Return (X, Y) of the center of cell containing provided text 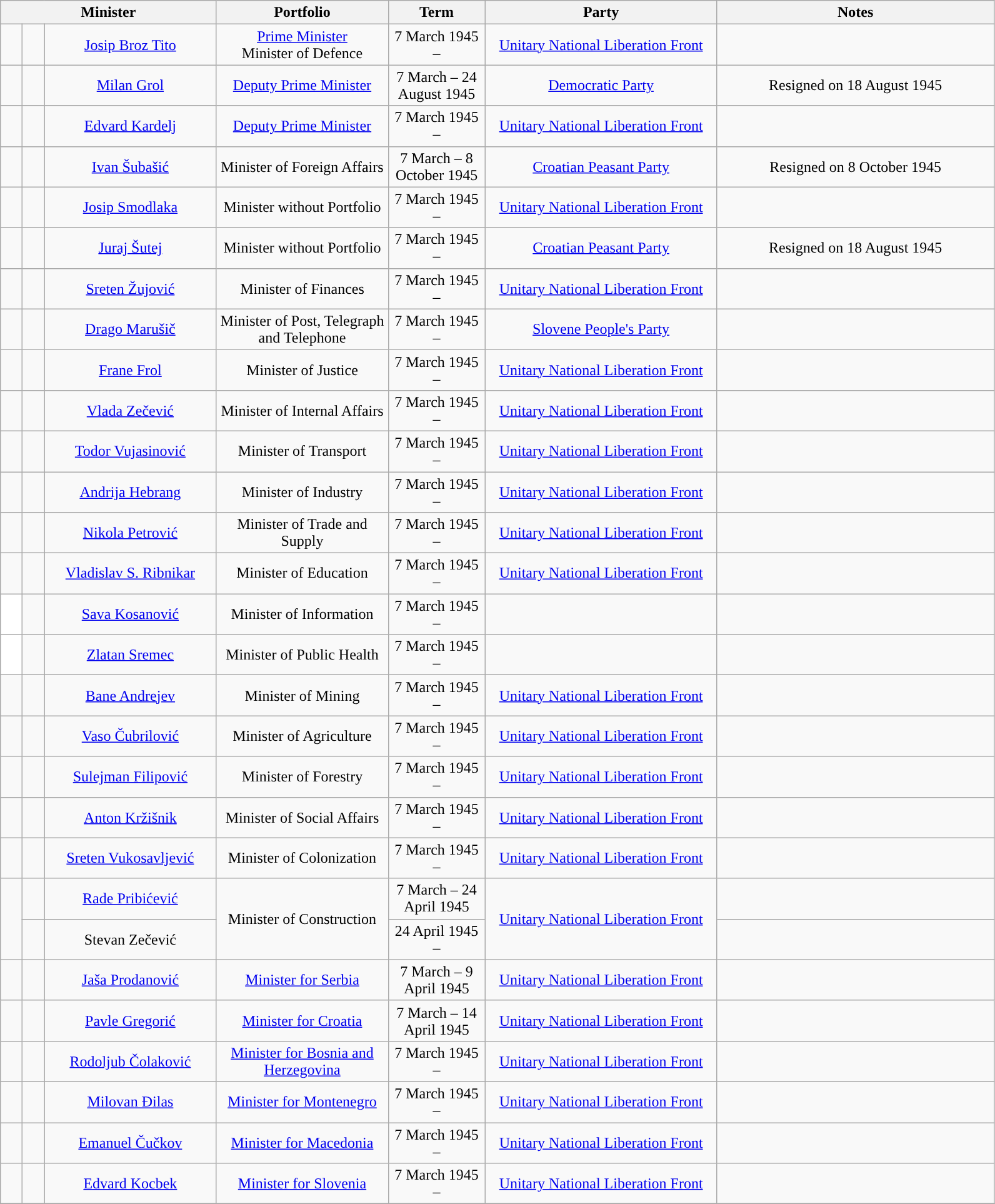
Minister for Croatia (302, 1020)
7 March – 8 October 1945 (436, 166)
Bane Andrejev (130, 695)
Drago Marušič (130, 329)
Josip Smodlaka (130, 208)
Josip Broz Tito (130, 45)
Minister of Education (302, 574)
Zlatan Sremec (130, 655)
7 March – 24 April 1945 (436, 899)
Minister for Bosnia and Herzegovina (302, 1061)
Minister of Forestry (302, 776)
Pavle Gregorić (130, 1020)
Stevan Zečević (130, 939)
Party (601, 13)
Sava Kosanović (130, 614)
Prime MinisterMinister of Defence (302, 45)
Minister of Transport (302, 451)
Frane Frol (130, 370)
Rodoljub Čolaković (130, 1061)
7 March – 9 April 1945 (436, 980)
Slovene People's Party (601, 329)
Vlada Zečević (130, 410)
Minister of Finances (302, 289)
Emanuel Čučkov (130, 1143)
Milan Grol (130, 85)
7 March – 14 April 1945 (436, 1020)
Milovan Đilas (130, 1101)
Sreten Vukosavljević (130, 858)
Democratic Party (601, 85)
Minister of Internal Affairs (302, 410)
24 April 1945 – (436, 939)
Juraj Šutej (130, 248)
Sulejman Filipović (130, 776)
Vaso Čubrilović (130, 736)
Minister for Serbia (302, 980)
Ivan Šubašić (130, 166)
Edvard Kardelj (130, 126)
Anton Kržišnik (130, 818)
Andrija Hebrang (130, 491)
Minister of Justice (302, 370)
Minister of Trade and Supply (302, 533)
Minister of Mining (302, 695)
Minister for Montenegro (302, 1101)
Rade Pribićević (130, 899)
Nikola Petrović (130, 533)
Notes (855, 13)
Resigned on 8 October 1945 (855, 166)
Todor Vujasinović (130, 451)
Jaša Prodanović (130, 980)
Minister of Colonization (302, 858)
Term (436, 13)
Minister of Post, Telegraph and Telephone (302, 329)
Minister for Slovenia (302, 1184)
Vladislav S. Ribnikar (130, 574)
Minister of Social Affairs (302, 818)
Minister of Information (302, 614)
Minister of Agriculture (302, 736)
Minister of Construction (302, 919)
Edvard Kocbek (130, 1184)
Minister of Industry (302, 491)
Sreten Žujović (130, 289)
7 March – 24 August 1945 (436, 85)
Minister (109, 13)
Portfolio (302, 13)
Minister of Public Health (302, 655)
Minister of Foreign Affairs (302, 166)
Minister for Macedonia (302, 1143)
